Return (x, y) of the center of cell containing provided text 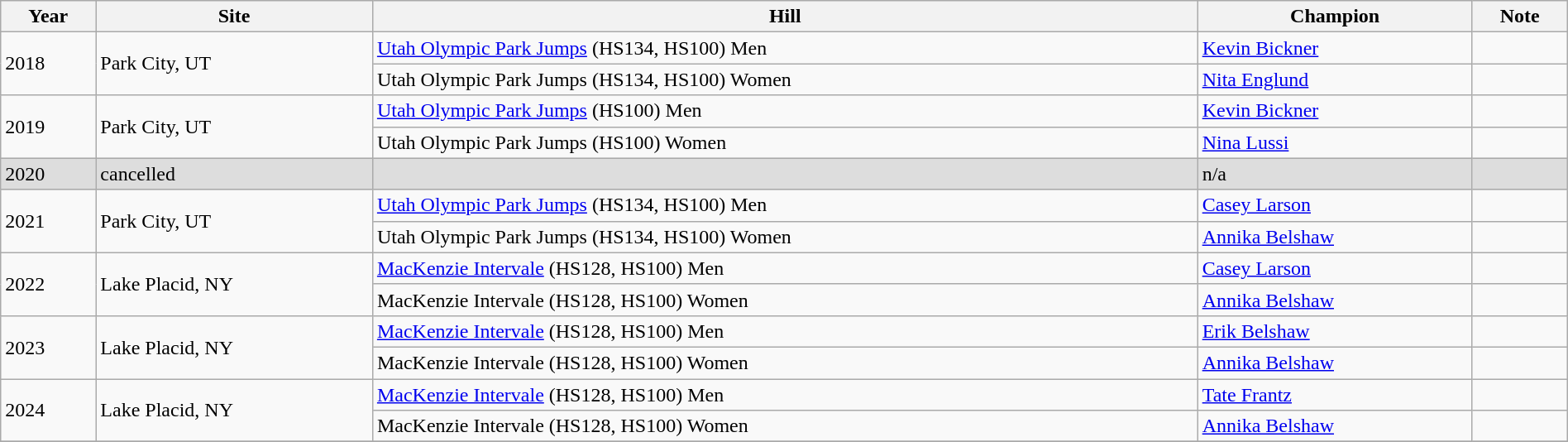
Nina Lussi (1335, 142)
2023 (48, 347)
Hill (785, 17)
2022 (48, 284)
n/a (1335, 174)
Tate Frantz (1335, 395)
Site (235, 17)
2018 (48, 64)
2021 (48, 221)
Note (1520, 17)
Year (48, 17)
Utah Olympic Park Jumps (HS100) Men (785, 111)
Champion (1335, 17)
2024 (48, 411)
cancelled (235, 174)
Erik Belshaw (1335, 331)
Utah Olympic Park Jumps (HS100) Women (785, 142)
Nita Englund (1335, 79)
2019 (48, 127)
2020 (48, 174)
